Determine the (X, Y) coordinate at the center of the cell enclosing the given text.  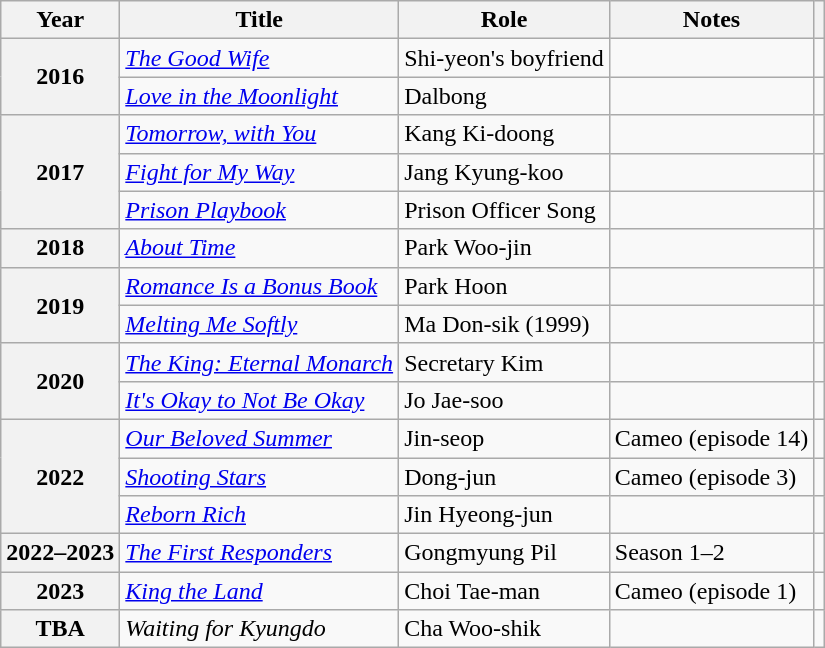
2023 (60, 591)
Season 1–2 (711, 553)
The Good Wife (260, 58)
Cha Woo-shik (504, 629)
TBA (60, 629)
About Time (260, 248)
Gongmyung Pil (504, 553)
Cameo (episode 3) (711, 477)
Jin-seop (504, 438)
Dalbong (504, 96)
Shi-yeon's boyfriend (504, 58)
Kang Ki-doong (504, 134)
Romance Is a Bonus Book (260, 286)
2018 (60, 248)
Jo Jae-soo (504, 400)
2019 (60, 305)
Jin Hyeong-jun (504, 515)
Ma Don-sik (1999) (504, 324)
It's Okay to Not Be Okay (260, 400)
Title (260, 20)
Prison Playbook (260, 210)
Our Beloved Summer (260, 438)
Love in the Moonlight (260, 96)
Reborn Rich (260, 515)
2017 (60, 172)
King the Land (260, 591)
Shooting Stars (260, 477)
Choi Tae-man (504, 591)
2022–2023 (60, 553)
Role (504, 20)
The King: Eternal Monarch (260, 362)
Cameo (episode 14) (711, 438)
Waiting for Kyungdo (260, 629)
2022 (60, 476)
Park Hoon (504, 286)
Fight for My Way (260, 172)
Melting Me Softly (260, 324)
Cameo (episode 1) (711, 591)
Tomorrow, with You (260, 134)
The First Responders (260, 553)
Prison Officer Song (504, 210)
2020 (60, 381)
Year (60, 20)
2016 (60, 77)
Secretary Kim (504, 362)
Dong-jun (504, 477)
Park Woo-jin (504, 248)
Notes (711, 20)
Jang Kyung-koo (504, 172)
